For the text-containing cell, return its midpoint in [X, Y] coordinate format. 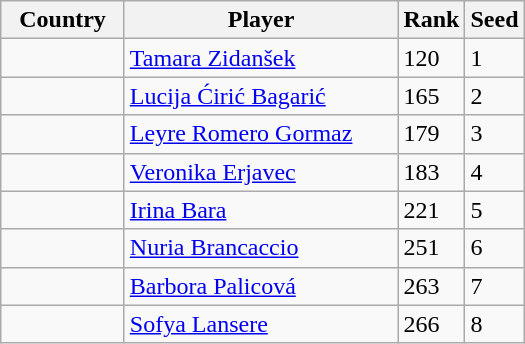
165 [432, 96]
Sofya Lansere [261, 324]
263 [432, 286]
Nuria Brancaccio [261, 248]
3 [494, 134]
Player [261, 20]
Leyre Romero Gormaz [261, 134]
251 [432, 248]
Tamara Zidanšek [261, 58]
2 [494, 96]
120 [432, 58]
5 [494, 210]
266 [432, 324]
8 [494, 324]
Veronika Erjavec [261, 172]
4 [494, 172]
7 [494, 286]
1 [494, 58]
179 [432, 134]
Seed [494, 20]
Lucija Ćirić Bagarić [261, 96]
Irina Bara [261, 210]
Barbora Palicová [261, 286]
6 [494, 248]
Country [63, 20]
221 [432, 210]
Rank [432, 20]
183 [432, 172]
